For the text-containing cell, return its midpoint in [X, Y] coordinate format. 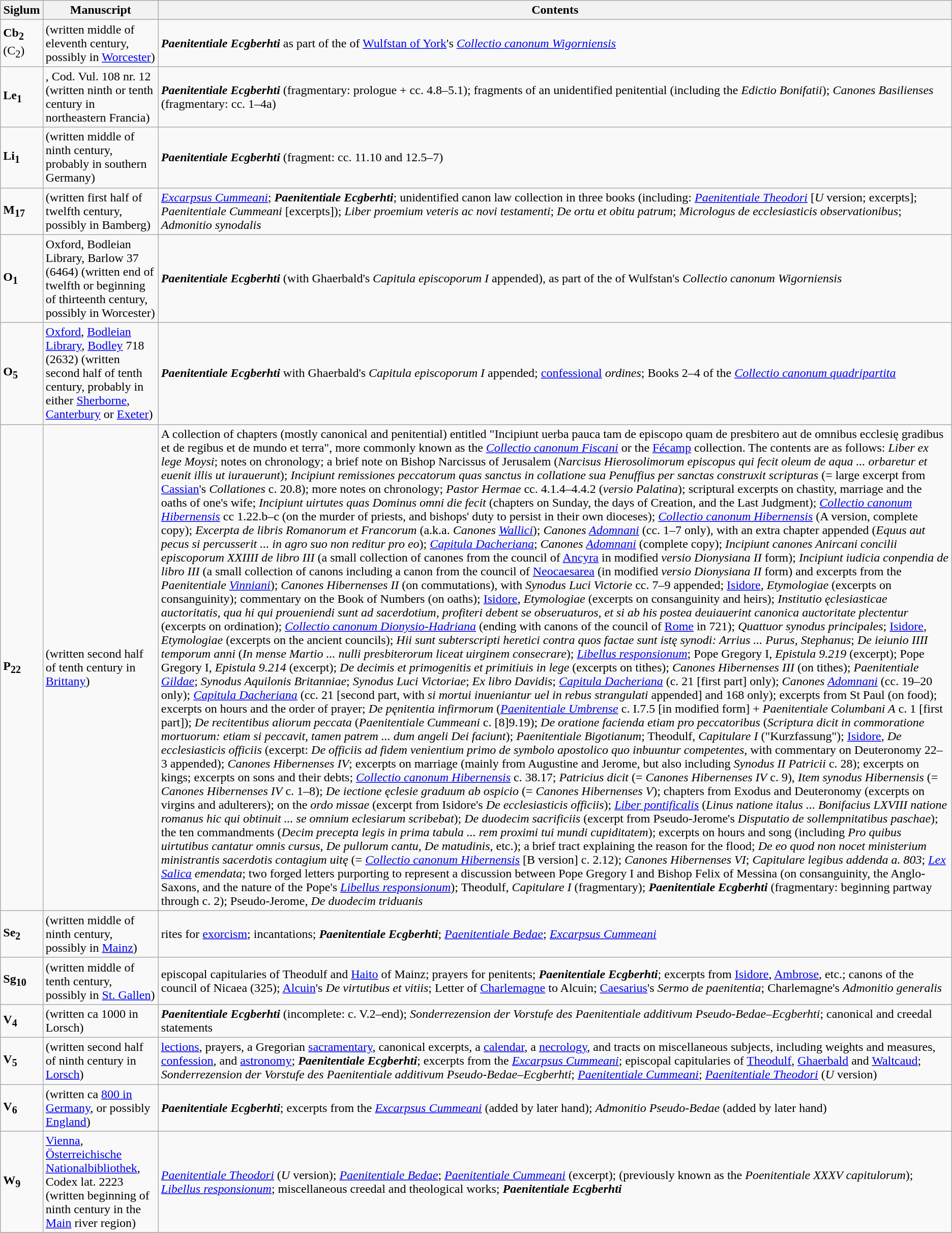
(written middle of tenth century, possibly in St. Gallen) [101, 981]
Contents [555, 10]
Manuscript [101, 10]
W9 [22, 1182]
V6 [22, 1108]
V5 [22, 1061]
(written ca 1000 in Lorsch) [101, 1020]
Se2 [22, 934]
Vienna, Österreichische Nationalbibliothek, Codex lat. 2223 (written beginning of ninth century in the Main river region) [101, 1182]
(written middle of eleventh century, possibly in Worcester) [101, 43]
Oxford, Bodleian Library, Barlow 37 (6464) (written end of twelfth or beginning of thirteenth century, possibly in Worcester) [101, 279]
Le1 [22, 97]
Paenitentiale Ecgberhti with Ghaerbald's Capitula episcoporum I appended; confessional ordines; Books 2–4 of the Collectio canonum quadripartita [555, 373]
(written first half of twelfth century, possibly in Bamberg) [101, 211]
(written second half of tenth century in Brittany) [101, 667]
Cb2 (C2) [22, 43]
P22 [22, 667]
Paenitentiale Ecgberhti as part of the of Wulfstan of York's Collectio canonum Wigorniensis [555, 43]
Sg10 [22, 981]
M17 [22, 211]
(written middle of ninth century, possibly in Mainz) [101, 934]
(written middle of ninth century, probably in southern Germany) [101, 158]
O5 [22, 373]
(written ca 800 in Germany, or possibly England) [101, 1108]
Siglum [22, 10]
Oxford, Bodleian Library, Bodley 718 (2632) (written second half of tenth century, probably in either Sherborne, Canterbury or Exeter) [101, 373]
(written second half of ninth century in Lorsch) [101, 1061]
Li1 [22, 158]
V4 [22, 1020]
, Cod. Vul. 108 nr. 12 (written ninth or tenth century in northeastern Francia) [101, 97]
Paenitentiale Ecgberhti (fragment: cc. 11.10 and 12.5–7) [555, 158]
O1 [22, 279]
Paenitentiale Ecgberhti; excerpts from the Excarpsus Cummeani (added by later hand); Admonitio Pseudo-Bedae (added by later hand) [555, 1108]
Paenitentiale Ecgberhti (with Ghaerbald's Capitula episcoporum I appended), as part of the of Wulfstan's Collectio canonum Wigorniensis [555, 279]
rites for exorcism; incantations; Paenitentiale Ecgberhti; Paenitentiale Bedae; Excarpsus Cummeani [555, 934]
